Detect which cell encompasses the target text, then output its [X, Y] center coordinate. 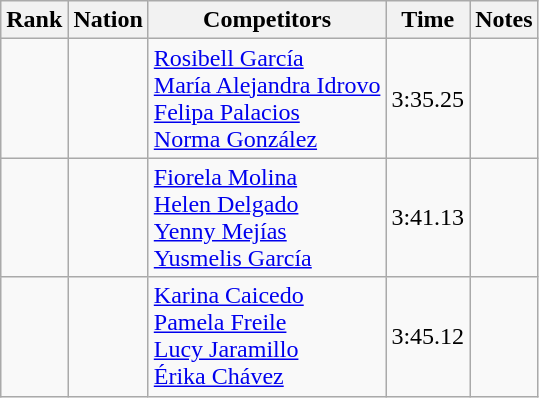
3:35.25 [428, 98]
Rosibell GarcíaMaría Alejandra IdrovoFelipa PalaciosNorma González [267, 98]
Rank [34, 20]
Competitors [267, 20]
3:45.12 [428, 336]
Time [428, 20]
Notes [504, 20]
Fiorela MolinaHelen DelgadoYenny MejíasYusmelis García [267, 218]
Nation [108, 20]
3:41.13 [428, 218]
Karina CaicedoPamela FreileLucy JaramilloÉrika Chávez [267, 336]
